Pinpoint the cell where the given text exists, returning its [x, y] midpoint coordinate. 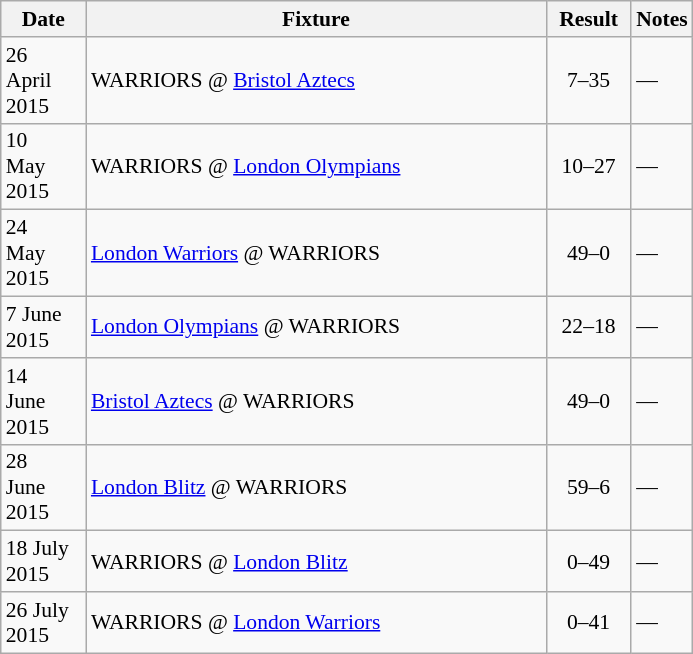
0–41 [588, 622]
Bristol Aztecs @ WARRIORS [316, 402]
18 July 2015 [44, 562]
London Blitz @ WARRIORS [316, 488]
Result [588, 19]
10 May 2015 [44, 166]
Date [44, 19]
26 July 2015 [44, 622]
10–27 [588, 166]
7–35 [588, 80]
0–49 [588, 562]
7 June 2015 [44, 328]
24 May 2015 [44, 254]
WARRIORS @ London Blitz [316, 562]
London Warriors @ WARRIORS [316, 254]
Fixture [316, 19]
59–6 [588, 488]
London Olympians @ WARRIORS [316, 328]
WARRIORS @ Bristol Aztecs [316, 80]
WARRIORS @ London Olympians [316, 166]
22–18 [588, 328]
26 April 2015 [44, 80]
14 June 2015 [44, 402]
WARRIORS @ London Warriors [316, 622]
Notes [662, 19]
28 June 2015 [44, 488]
